For the text-containing cell, return its midpoint in (X, Y) coordinate format. 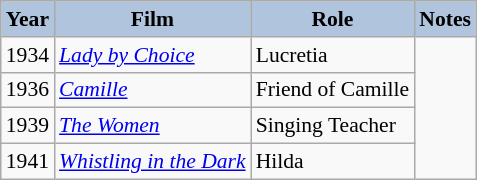
Lucretia (333, 55)
1941 (28, 162)
1936 (28, 90)
Camille (152, 90)
Film (152, 19)
The Women (152, 126)
Role (333, 19)
Whistling in the Dark (152, 162)
Lady by Choice (152, 55)
Year (28, 19)
Singing Teacher (333, 126)
Hilda (333, 162)
1939 (28, 126)
Notes (445, 19)
Friend of Camille (333, 90)
1934 (28, 55)
